From the cell containing the given text, extract its center point as [X, Y] coordinate. 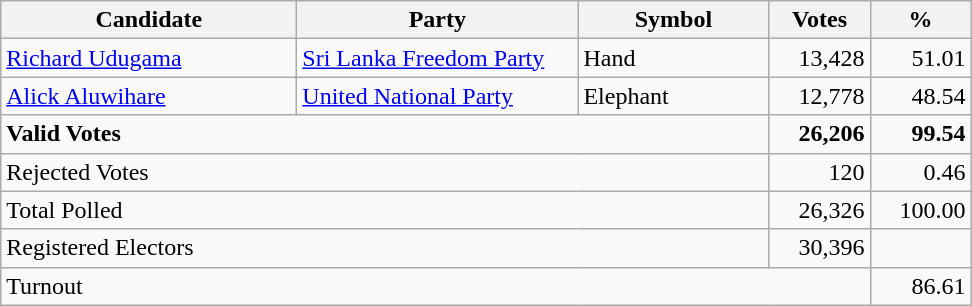
100.00 [920, 210]
86.61 [920, 286]
26,326 [820, 210]
Rejected Votes [385, 172]
Turnout [436, 286]
Elephant [674, 96]
United National Party [438, 96]
Sri Lanka Freedom Party [438, 58]
30,396 [820, 248]
Symbol [674, 20]
Hand [674, 58]
99.54 [920, 134]
% [920, 20]
Richard Udugama [149, 58]
Total Polled [385, 210]
Party [438, 20]
Registered Electors [385, 248]
Candidate [149, 20]
51.01 [920, 58]
120 [820, 172]
12,778 [820, 96]
Alick Aluwihare [149, 96]
Valid Votes [385, 134]
26,206 [820, 134]
13,428 [820, 58]
0.46 [920, 172]
48.54 [920, 96]
Votes [820, 20]
